Provide the (x, y) coordinate of the cell's center where the given text is located.  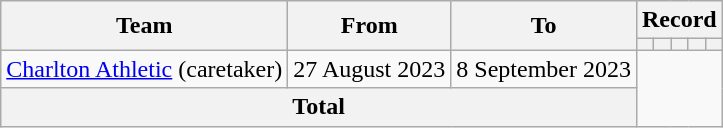
Total (319, 107)
From (370, 26)
27 August 2023 (370, 69)
Team (144, 26)
To (544, 26)
8 September 2023 (544, 69)
Charlton Athletic (caretaker) (144, 69)
Record (679, 20)
